Provide the [X, Y] coordinate of the cell's center where the given text is located.  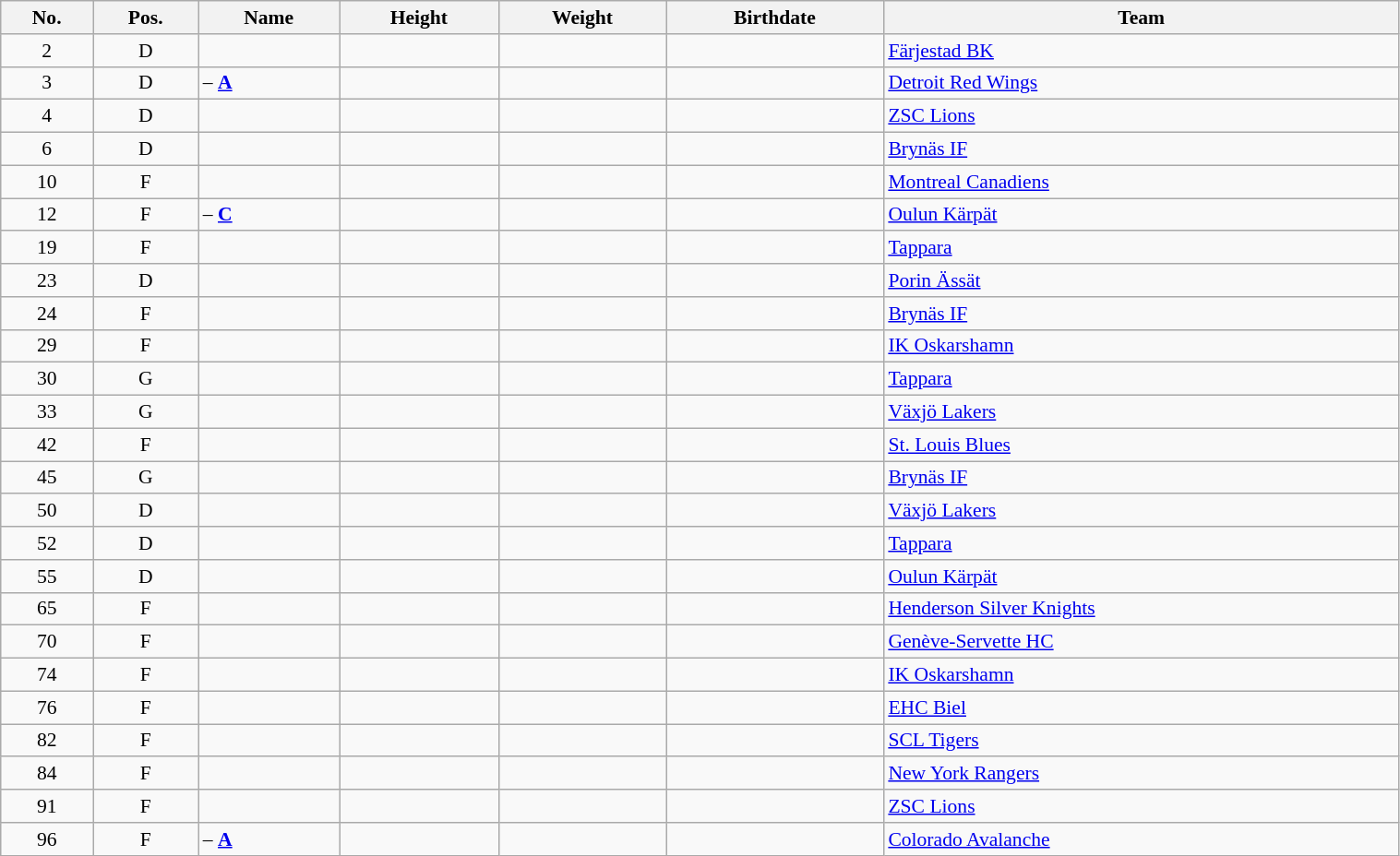
23 [47, 280]
24 [47, 314]
10 [47, 182]
Name [269, 18]
St. Louis Blues [1141, 445]
74 [47, 675]
91 [47, 806]
2 [47, 51]
84 [47, 774]
Henderson Silver Knights [1141, 609]
Pos. [146, 18]
50 [47, 511]
Birthdate [775, 18]
4 [47, 116]
3 [47, 83]
Porin Ässät [1141, 280]
Montreal Canadiens [1141, 182]
70 [47, 642]
New York Rangers [1141, 774]
45 [47, 478]
Färjestad BK [1141, 51]
55 [47, 577]
Height [419, 18]
SCL Tigers [1141, 741]
No. [47, 18]
Detroit Red Wings [1141, 83]
EHC Biel [1141, 707]
76 [47, 707]
82 [47, 741]
Weight [581, 18]
Genève-Servette HC [1141, 642]
6 [47, 149]
19 [47, 248]
33 [47, 412]
12 [47, 215]
Colorado Avalanche [1141, 839]
96 [47, 839]
65 [47, 609]
Team [1141, 18]
42 [47, 445]
30 [47, 379]
52 [47, 543]
– C [269, 215]
29 [47, 346]
